Capture the cell that displays the provided text and extract its (X, Y) central coordinate. 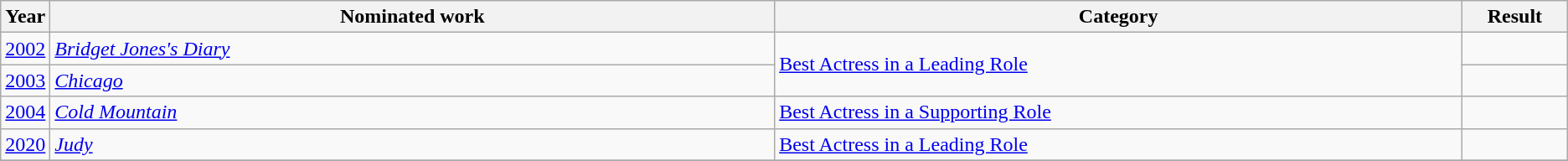
Best Actress in a Supporting Role (1119, 112)
2003 (25, 80)
Chicago (412, 80)
Result (1515, 17)
Year (25, 17)
Category (1119, 17)
2004 (25, 112)
Bridget Jones's Diary (412, 49)
2002 (25, 49)
Nominated work (412, 17)
Cold Mountain (412, 112)
2020 (25, 144)
Judy (412, 144)
